Scan for the cell matching the given text and deliver its (x, y) coordinate at center. 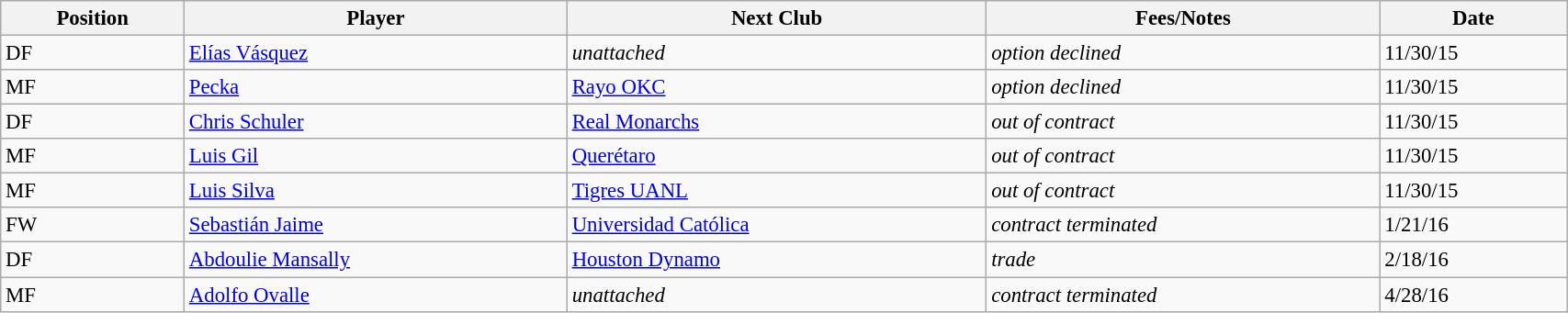
trade (1183, 260)
Adolfo Ovalle (377, 295)
4/28/16 (1473, 295)
Player (377, 18)
Luis Gil (377, 156)
Houston Dynamo (776, 260)
Luis Silva (377, 191)
Tigres UANL (776, 191)
FW (93, 225)
Universidad Católica (776, 225)
Elías Vásquez (377, 53)
Abdoulie Mansally (377, 260)
Next Club (776, 18)
Rayo OKC (776, 87)
1/21/16 (1473, 225)
Fees/Notes (1183, 18)
Sebastián Jaime (377, 225)
Pecka (377, 87)
Real Monarchs (776, 122)
Chris Schuler (377, 122)
Position (93, 18)
Date (1473, 18)
Querétaro (776, 156)
2/18/16 (1473, 260)
